Find where the given text appears and provide that cell's center as [x, y] coordinate. 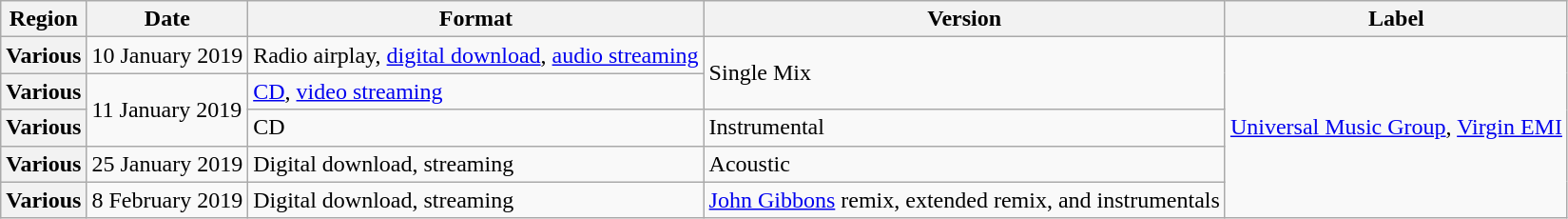
Version [964, 19]
Format [475, 19]
Single Mix [964, 73]
Date [167, 19]
Universal Music Group, Virgin EMI [1396, 128]
Acoustic [964, 164]
Instrumental [964, 128]
11 January 2019 [167, 109]
John Gibbons remix, extended remix, and instrumentals [964, 200]
Region [44, 19]
25 January 2019 [167, 164]
Radio airplay, digital download, audio streaming [475, 55]
8 February 2019 [167, 200]
Label [1396, 19]
CD [475, 128]
10 January 2019 [167, 55]
CD, video streaming [475, 91]
